Locate the cell with the specified text and output its [x, y] center coordinate. 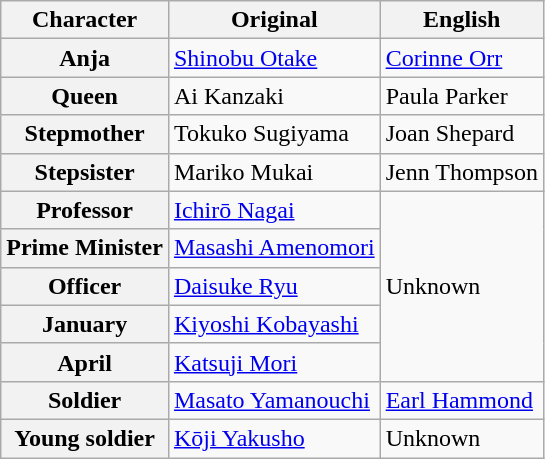
Katsuji Mori [274, 362]
Stepmother [85, 134]
Corinne Orr [462, 58]
Young soldier [85, 438]
Kiyoshi Kobayashi [274, 324]
Character [85, 20]
Masato Yamanouchi [274, 400]
Ai Kanzaki [274, 96]
Prime Minister [85, 248]
Mariko Mukai [274, 172]
English [462, 20]
Paula Parker [462, 96]
Masashi Amenomori [274, 248]
Jenn Thompson [462, 172]
Soldier [85, 400]
Ichirō Nagai [274, 210]
Anja [85, 58]
Earl Hammond [462, 400]
Joan Shepard [462, 134]
Daisuke Ryu [274, 286]
Original [274, 20]
April [85, 362]
January [85, 324]
Kōji Yakusho [274, 438]
Shinobu Otake [274, 58]
Professor [85, 210]
Queen [85, 96]
Tokuko Sugiyama [274, 134]
Stepsister [85, 172]
Officer [85, 286]
